Pinpoint the cell where the given text exists, returning its [X, Y] midpoint coordinate. 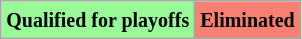
Qualified for playoffs [98, 20]
Eliminated [248, 20]
